Output the (X, Y) coordinate of the center of the cell containing the given text.  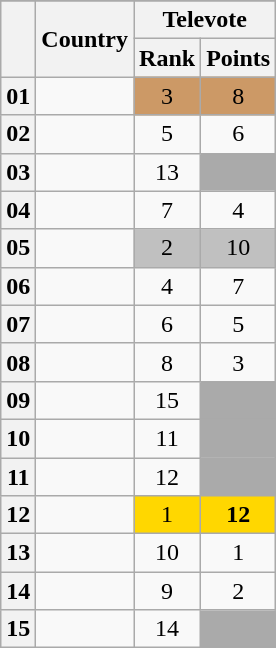
Points (238, 58)
06 (18, 286)
04 (18, 210)
08 (18, 362)
07 (18, 324)
9 (168, 591)
03 (18, 172)
Country (85, 39)
02 (18, 134)
Rank (168, 58)
05 (18, 248)
Televote (205, 20)
09 (18, 400)
01 (18, 96)
